Extract the (x, y) coordinate from the center of the cell holding the provided text.  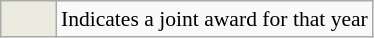
Indicates a joint award for that year (214, 19)
